Return (X, Y) of the center of cell containing provided text 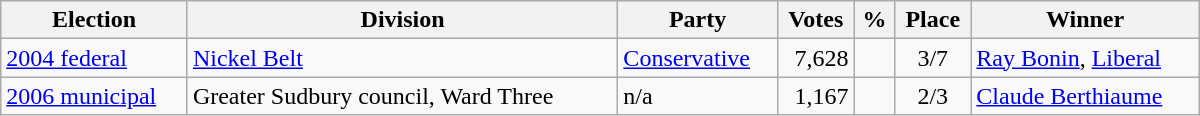
Division (402, 20)
n/a (698, 96)
Votes (816, 20)
Nickel Belt (402, 58)
Claude Berthiaume (1085, 96)
Winner (1085, 20)
Ray Bonin, Liberal (1085, 58)
Party (698, 20)
Greater Sudbury council, Ward Three (402, 96)
2006 municipal (94, 96)
7,628 (816, 58)
2004 federal (94, 58)
Place (933, 20)
% (874, 20)
Election (94, 20)
2/3 (933, 96)
Conservative (698, 58)
3/7 (933, 58)
1,167 (816, 96)
